Search for the cell housing the specified text and yield its (X, Y) center coordinate. 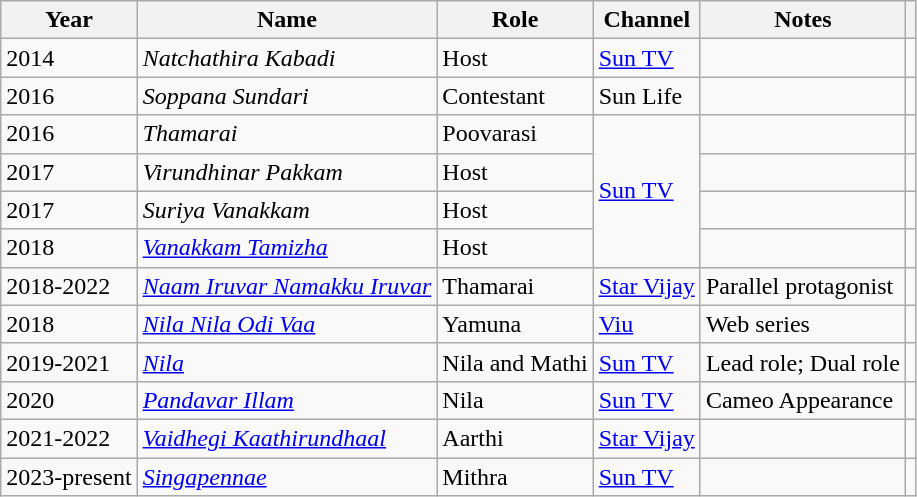
Suriya Vanakkam (287, 210)
Nila Nila Odi Vaa (287, 324)
Pandavar Illam (287, 400)
Naam Iruvar Namakku Iruvar (287, 286)
2021-2022 (69, 438)
Parallel protagonist (802, 286)
Web series (802, 324)
Channel (646, 20)
Contestant (515, 96)
Viu (646, 324)
2020 (69, 400)
Role (515, 20)
Sun Life (646, 96)
Lead role; Dual role (802, 362)
Vaidhegi Kaathirundhaal (287, 438)
Cameo Appearance (802, 400)
Virundhinar Pakkam (287, 172)
2019-2021 (69, 362)
Notes (802, 20)
Name (287, 20)
Singapennae (287, 477)
Yamuna (515, 324)
Vanakkam Tamizha (287, 248)
Soppana Sundari (287, 96)
Nila and Mathi (515, 362)
Aarthi (515, 438)
2023-present (69, 477)
Year (69, 20)
2018-2022 (69, 286)
Mithra (515, 477)
Poovarasi (515, 134)
Natchathira Kabadi (287, 58)
2014 (69, 58)
